Pinpoint the cell where the given text exists, returning its (X, Y) midpoint coordinate. 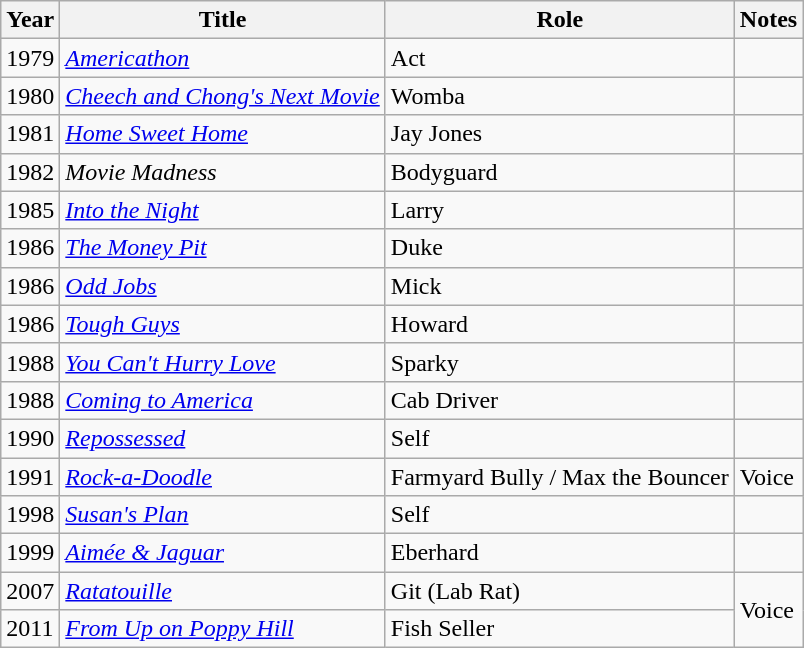
Act (560, 58)
Fish Seller (560, 629)
Git (Lab Rat) (560, 591)
1999 (30, 553)
Duke (560, 248)
1990 (30, 438)
Aimée & Jaguar (222, 553)
1982 (30, 172)
1998 (30, 515)
Eberhard (560, 553)
From Up on Poppy Hill (222, 629)
Odd Jobs (222, 286)
Americathon (222, 58)
Movie Madness (222, 172)
Role (560, 20)
2007 (30, 591)
1980 (30, 96)
Cheech and Chong's Next Movie (222, 96)
Year (30, 20)
1981 (30, 134)
Coming to America (222, 400)
1985 (30, 210)
Repossessed (222, 438)
Womba (560, 96)
Tough Guys (222, 324)
Bodyguard (560, 172)
Sparky (560, 362)
Home Sweet Home (222, 134)
Mick (560, 286)
Susan's Plan (222, 515)
1991 (30, 477)
Title (222, 20)
Rock-a-Doodle (222, 477)
1979 (30, 58)
Farmyard Bully / Max the Bouncer (560, 477)
The Money Pit (222, 248)
Larry (560, 210)
2011 (30, 629)
Notes (768, 20)
Into the Night (222, 210)
Ratatouille (222, 591)
You Can't Hurry Love (222, 362)
Howard (560, 324)
Jay Jones (560, 134)
Cab Driver (560, 400)
